For the text-containing cell, return its midpoint in [x, y] coordinate format. 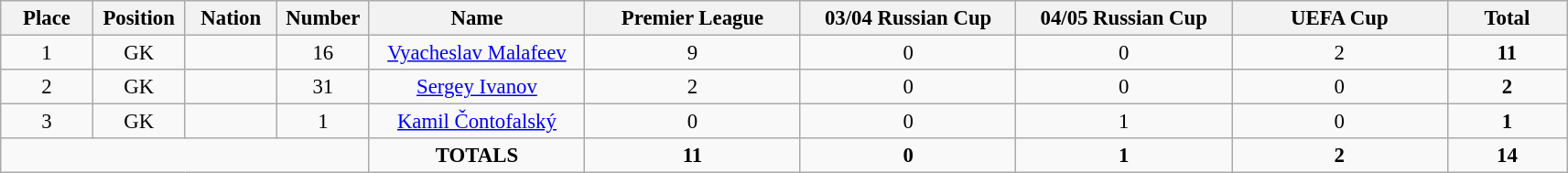
9 [693, 53]
14 [1507, 156]
3 [48, 122]
TOTALS [477, 156]
Kamil Čontofalský [477, 122]
31 [324, 87]
Nation [231, 18]
03/04 Russian Cup [908, 18]
Premier League [693, 18]
04/05 Russian Cup [1124, 18]
Total [1507, 18]
Position [139, 18]
Name [477, 18]
Vyacheslav Malafeev [477, 53]
Number [324, 18]
UEFA Cup [1340, 18]
Place [48, 18]
Sergey Ivanov [477, 87]
16 [324, 53]
